Find where the given text appears and provide that cell's center as [x, y] coordinate. 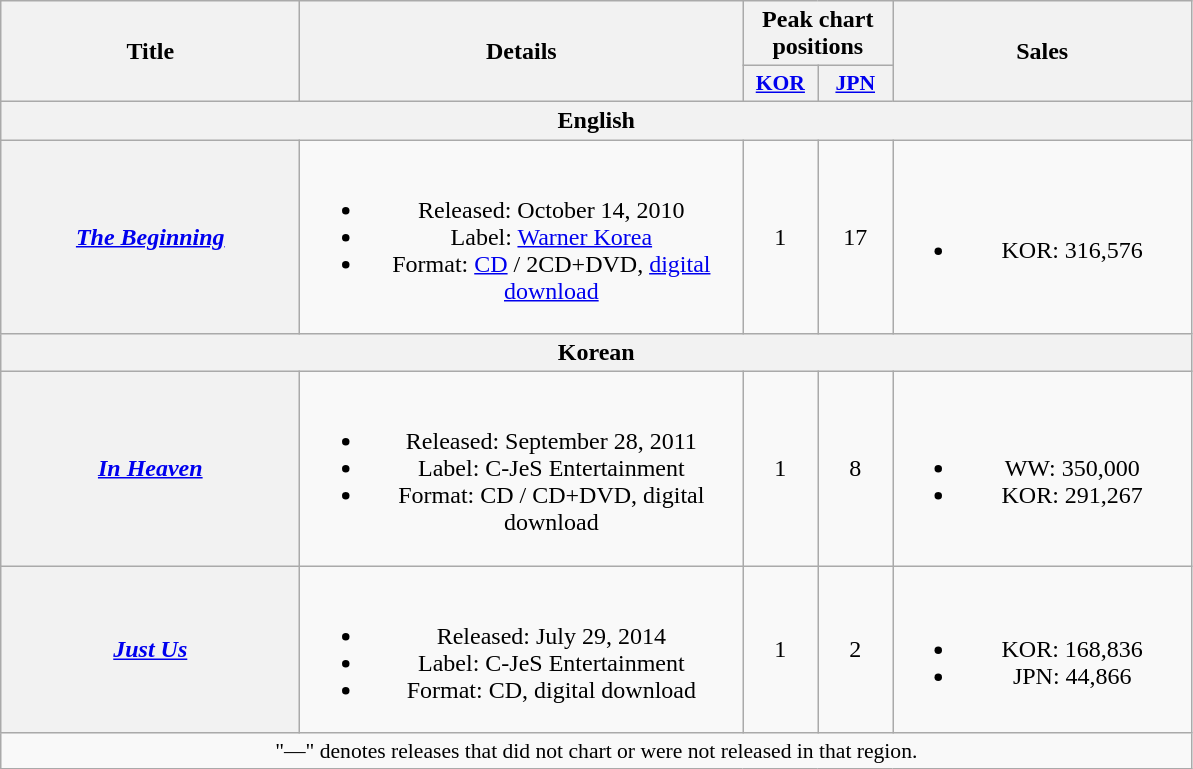
Released: October 14, 2010Label: Warner KoreaFormat: CD / 2CD+DVD, digital download [522, 237]
Korean [596, 353]
The Beginning [150, 237]
In Heaven [150, 469]
Just Us [150, 650]
JPN [856, 84]
KOR [780, 84]
17 [856, 237]
English [596, 120]
2 [856, 650]
KOR: 168,836JPN: 44,866 [1042, 650]
"—" denotes releases that did not chart or were not released in that region. [596, 751]
Released: September 28, 2011Label: C-JeS EntertainmentFormat: CD / CD+DVD, digital download [522, 469]
8 [856, 469]
WW: 350,000KOR: 291,267 [1042, 469]
Sales [1042, 52]
Peak chart positions [818, 34]
Released: July 29, 2014Label: C-JeS EntertainmentFormat: CD, digital download [522, 650]
KOR: 316,576 [1042, 237]
Title [150, 52]
Details [522, 52]
